Provide the (X, Y) coordinate of the cell's center where the given text is located.  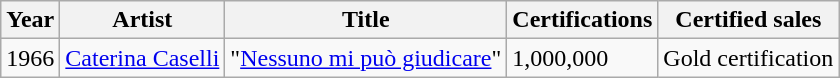
Title (366, 20)
Year (30, 20)
Artist (142, 20)
1,000,000 (582, 58)
1966 (30, 58)
Caterina Caselli (142, 58)
Certified sales (748, 20)
Gold certification (748, 58)
"Nessuno mi può giudicare" (366, 58)
Certifications (582, 20)
